Extract the (X, Y) coordinate from the center of the cell holding the provided text.  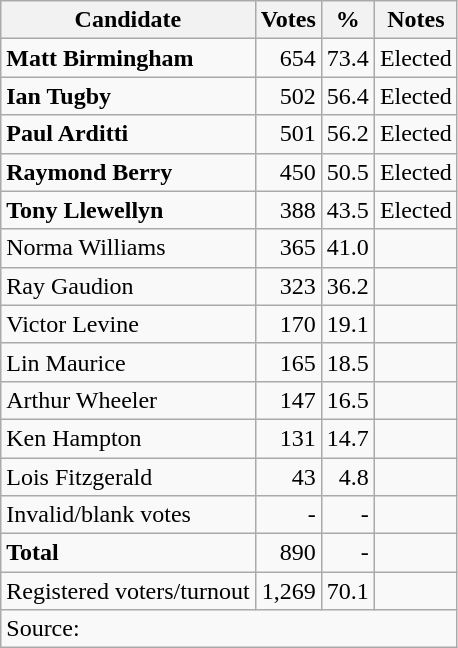
43 (288, 477)
Votes (288, 20)
Victor Levine (128, 324)
502 (288, 96)
Matt Birmingham (128, 58)
890 (288, 553)
18.5 (348, 362)
147 (288, 400)
Ray Gaudion (128, 286)
4.8 (348, 477)
Lois Fitzgerald (128, 477)
14.7 (348, 438)
Tony Llewellyn (128, 210)
Ken Hampton (128, 438)
50.5 (348, 172)
501 (288, 134)
70.1 (348, 591)
56.4 (348, 96)
Paul Arditti (128, 134)
43.5 (348, 210)
131 (288, 438)
Registered voters/turnout (128, 591)
388 (288, 210)
Source: (230, 629)
Candidate (128, 20)
41.0 (348, 248)
323 (288, 286)
% (348, 20)
450 (288, 172)
1,269 (288, 591)
Notes (416, 20)
Invalid/blank votes (128, 515)
16.5 (348, 400)
365 (288, 248)
Raymond Berry (128, 172)
Total (128, 553)
19.1 (348, 324)
654 (288, 58)
Ian Tugby (128, 96)
56.2 (348, 134)
Arthur Wheeler (128, 400)
165 (288, 362)
Norma Williams (128, 248)
36.2 (348, 286)
Lin Maurice (128, 362)
170 (288, 324)
73.4 (348, 58)
